Determine the [X, Y] coordinate at the center of the cell enclosing the given text.  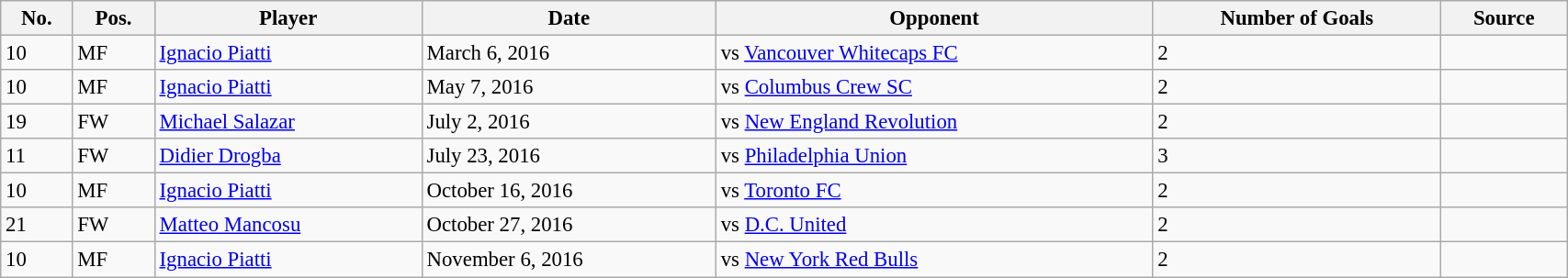
July 23, 2016 [569, 156]
Number of Goals [1297, 18]
vs New York Red Bulls [934, 260]
vs Toronto FC [934, 191]
vs New England Revolution [934, 122]
Player [288, 18]
July 2, 2016 [569, 122]
19 [37, 122]
March 6, 2016 [569, 53]
Opponent [934, 18]
Matteo Mancosu [288, 225]
3 [1297, 156]
October 27, 2016 [569, 225]
Date [569, 18]
Source [1505, 18]
11 [37, 156]
October 16, 2016 [569, 191]
vs Philadelphia Union [934, 156]
Pos. [114, 18]
vs Vancouver Whitecaps FC [934, 53]
vs Columbus Crew SC [934, 87]
21 [37, 225]
vs D.C. United [934, 225]
November 6, 2016 [569, 260]
Didier Drogba [288, 156]
No. [37, 18]
Michael Salazar [288, 122]
May 7, 2016 [569, 87]
